Capture the cell that displays the provided text and extract its (X, Y) central coordinate. 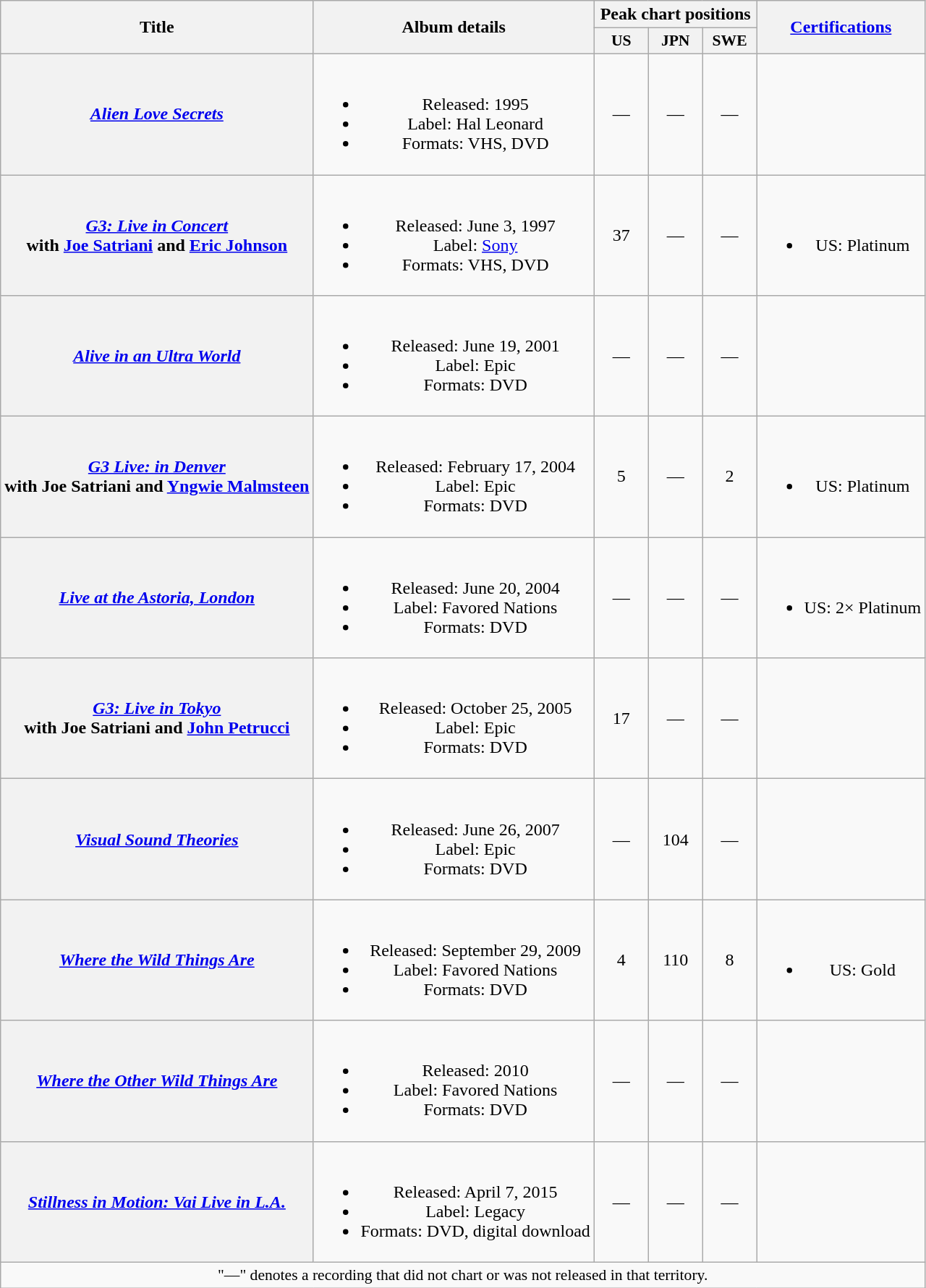
Title (157, 27)
2 (729, 477)
G3: Live in Concertwith Joe Satriani and Eric Johnson (157, 236)
Where the Wild Things Are (157, 960)
4 (621, 960)
Released: June 26, 2007Label: EpicFormats: DVD (454, 839)
Released: September 29, 2009Label: Favored NationsFormats: DVD (454, 960)
5 (621, 477)
17 (621, 719)
US: Gold (841, 960)
Released: 1995Label: Hal LeonardFormats: VHS, DVD (454, 114)
8 (729, 960)
Alien Love Secrets (157, 114)
Peak chart positions (676, 14)
"—" denotes a recording that did not chart or was not released in that territory. (463, 1275)
Where the Other Wild Things Are (157, 1080)
Live at the Astoria, London (157, 597)
Certifications (841, 27)
104 (676, 839)
US (621, 41)
110 (676, 960)
SWE (729, 41)
Album details (454, 27)
Released: June 19, 2001Label: EpicFormats: DVD (454, 356)
Released: April 7, 2015Label: LegacyFormats: DVD, digital download (454, 1202)
Released: October 25, 2005Label: EpicFormats: DVD (454, 719)
Released: June 20, 2004Label: Favored NationsFormats: DVD (454, 597)
JPN (676, 41)
Alive in an Ultra World (157, 356)
Stillness in Motion: Vai Live in L.A. (157, 1202)
Visual Sound Theories (157, 839)
Released: 2010Label: Favored NationsFormats: DVD (454, 1080)
37 (621, 236)
Released: June 3, 1997Label: SonyFormats: VHS, DVD (454, 236)
US: 2× Platinum (841, 597)
Released: February 17, 2004Label: EpicFormats: DVD (454, 477)
G3: Live in Tokyowith Joe Satriani and John Petrucci (157, 719)
G3 Live: in Denverwith Joe Satriani and Yngwie Malmsteen (157, 477)
